Scan for the cell matching the given text and deliver its (X, Y) coordinate at center. 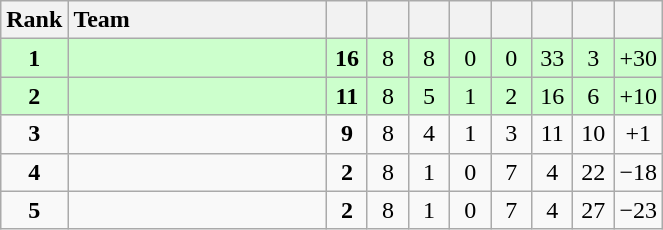
6 (594, 96)
+10 (638, 96)
27 (594, 210)
+1 (638, 134)
33 (552, 58)
22 (594, 172)
+30 (638, 58)
9 (346, 134)
Team (198, 20)
−23 (638, 210)
−18 (638, 172)
Rank (34, 20)
10 (594, 134)
